Return the [X, Y] coordinate for the center point of the cell that contains the specified text.  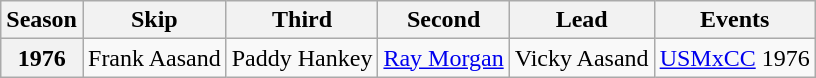
Lead [582, 20]
Skip [154, 20]
Season [42, 20]
Vicky Aasand [582, 58]
Paddy Hankey [302, 58]
Ray Morgan [444, 58]
Frank Aasand [154, 58]
Second [444, 20]
1976 [42, 58]
USMxCC 1976 [734, 58]
Events [734, 20]
Third [302, 20]
